Locate the cell with the specified text and output its [x, y] center coordinate. 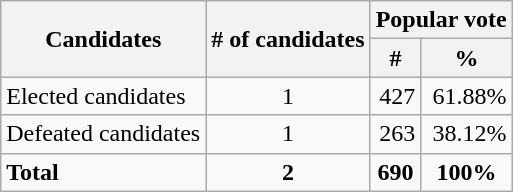
100% [466, 172]
2 [288, 172]
38.12% [466, 134]
263 [396, 134]
Popular vote [441, 20]
690 [396, 172]
# [396, 58]
% [466, 58]
Total [104, 172]
427 [396, 96]
Candidates [104, 39]
61.88% [466, 96]
Defeated candidates [104, 134]
Elected candidates [104, 96]
# of candidates [288, 39]
